Output the (X, Y) coordinate of the center of the cell containing the given text.  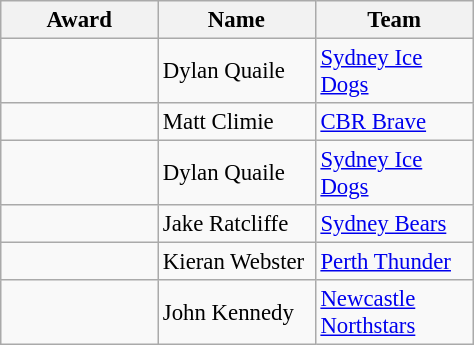
Kieran Webster (237, 262)
Newcastle Northstars (394, 312)
Matt Climie (237, 122)
Team (394, 20)
Name (237, 20)
Sydney Bears (394, 224)
Perth Thunder (394, 262)
CBR Brave (394, 122)
Award (80, 20)
John Kennedy (237, 312)
Jake Ratcliffe (237, 224)
